Capture the cell that displays the provided text and extract its (X, Y) central coordinate. 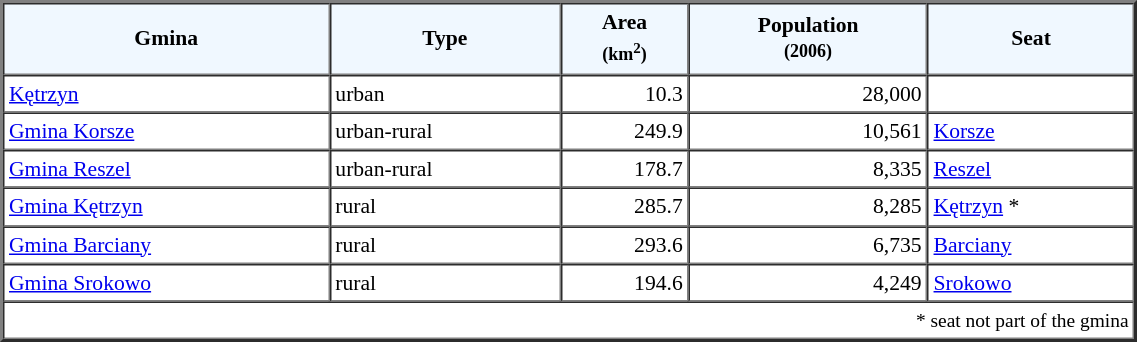
28,000 (808, 93)
Gmina Barciany (166, 245)
Reszel (1032, 169)
10,561 (808, 131)
194.6 (624, 283)
Gmina (166, 38)
6,735 (808, 245)
178.7 (624, 169)
249.9 (624, 131)
Kętrzyn (166, 93)
8,335 (808, 169)
Gmina Kętrzyn (166, 207)
Srokowo (1032, 283)
urban (444, 93)
Area(km2) (624, 38)
Gmina Reszel (166, 169)
Gmina Srokowo (166, 283)
* seat not part of the gmina (569, 321)
Seat (1032, 38)
285.7 (624, 207)
293.6 (624, 245)
Kętrzyn * (1032, 207)
Population(2006) (808, 38)
10.3 (624, 93)
Barciany (1032, 245)
Gmina Korsze (166, 131)
8,285 (808, 207)
Korsze (1032, 131)
Type (444, 38)
4,249 (808, 283)
